Capture the cell that displays the provided text and extract its (x, y) central coordinate. 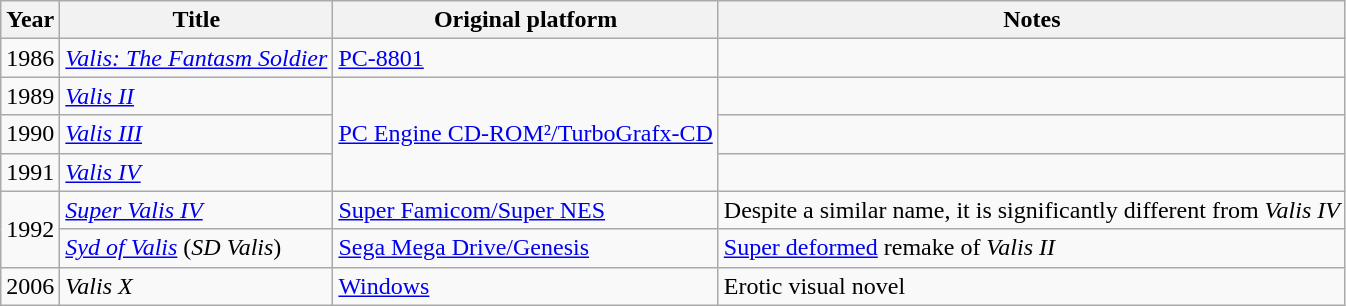
Valis III (196, 134)
Super deformed remake of Valis II (1032, 248)
Valis II (196, 96)
PC Engine CD-ROM²/TurboGrafx-CD (526, 134)
Notes (1032, 20)
Year (30, 20)
Super Famicom/Super NES (526, 210)
Title (196, 20)
Super Valis IV (196, 210)
1992 (30, 229)
Despite a similar name, it is significantly different from Valis IV (1032, 210)
Valis IV (196, 172)
Erotic visual novel (1032, 286)
Syd of Valis (SD Valis) (196, 248)
Windows (526, 286)
2006 (30, 286)
Valis X (196, 286)
1989 (30, 96)
PC-8801 (526, 58)
1986 (30, 58)
1991 (30, 172)
Valis: The Fantasm Soldier (196, 58)
Original platform (526, 20)
Sega Mega Drive/Genesis (526, 248)
1990 (30, 134)
